Output the (x, y) coordinate of the center of the cell containing the given text.  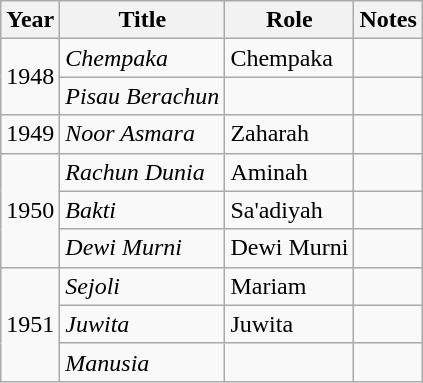
Sa'adiyah (290, 210)
Pisau Berachun (142, 96)
Aminah (290, 172)
1948 (30, 77)
1951 (30, 324)
1950 (30, 210)
Title (142, 20)
Manusia (142, 362)
Sejoli (142, 286)
Noor Asmara (142, 134)
Zaharah (290, 134)
Notes (388, 20)
Year (30, 20)
Mariam (290, 286)
Role (290, 20)
1949 (30, 134)
Bakti (142, 210)
Rachun Dunia (142, 172)
